Output the (X, Y) coordinate of the center of the cell containing the given text.  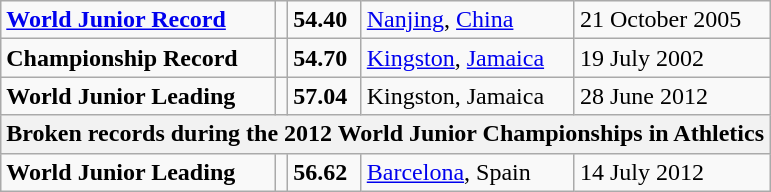
19 July 2002 (672, 58)
57.04 (325, 96)
14 July 2012 (672, 172)
56.62 (325, 172)
21 October 2005 (672, 20)
54.40 (325, 20)
Broken records during the 2012 World Junior Championships in Athletics (386, 134)
Nanjing, China (468, 20)
54.70 (325, 58)
Championship Record (138, 58)
Barcelona, Spain (468, 172)
World Junior Record (138, 20)
28 June 2012 (672, 96)
